Locate the cell with the specified text and output its [x, y] center coordinate. 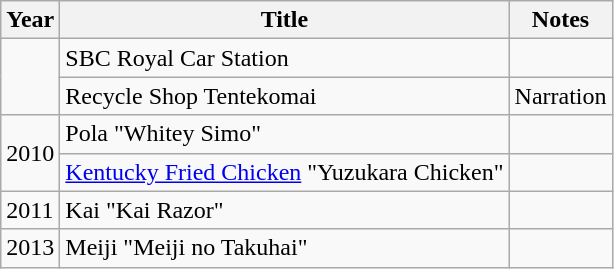
Kentucky Fried Chicken "Yuzukara Chicken" [284, 172]
SBC Royal Car Station [284, 58]
Pola "Whitey Simo" [284, 134]
Notes [560, 20]
2010 [30, 153]
Meiji "Meiji no Takuhai" [284, 248]
Year [30, 20]
2011 [30, 210]
Kai "Kai Razor" [284, 210]
Title [284, 20]
Recycle Shop Tentekomai [284, 96]
2013 [30, 248]
Narration [560, 96]
